Locate the cell with the specified text and output its [X, Y] center coordinate. 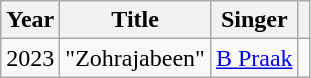
"Zohrajabeen" [136, 58]
Singer [254, 20]
Year [30, 20]
2023 [30, 58]
B Praak [254, 58]
Title [136, 20]
